Return [X, Y] of the center of cell containing provided text 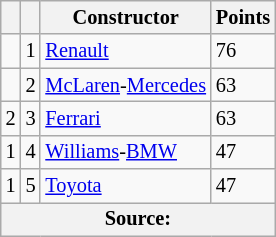
3 [31, 118]
Ferrari [125, 118]
Williams-BMW [125, 152]
76 [243, 51]
McLaren-Mercedes [125, 85]
4 [31, 152]
Source: [138, 219]
Points [243, 17]
5 [31, 186]
Renault [125, 51]
Toyota [125, 186]
Constructor [125, 17]
